For the text-containing cell, return its midpoint in (X, Y) coordinate format. 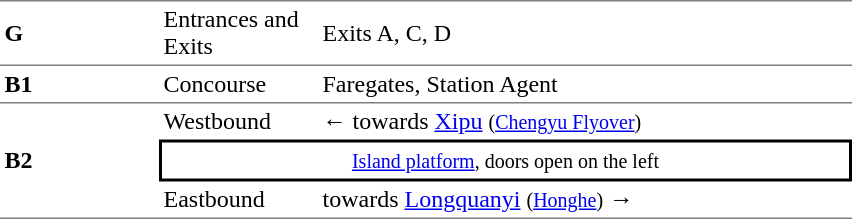
Concourse (238, 85)
Island platform, doors open on the left (506, 161)
Exits A, C, D (585, 33)
Westbound (238, 122)
Faregates, Station Agent (585, 85)
Entrances and Exits (238, 33)
G (80, 33)
B1 (80, 85)
← towards Xipu (Chengyu Flyover) (585, 122)
